Identify which cell holds the provided text, then report its (x, y) central coordinate. 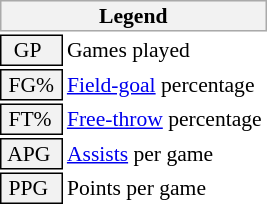
PPG (31, 188)
Field-goal percentage (166, 85)
Games played (166, 50)
APG (31, 154)
FT% (31, 120)
Assists per game (166, 154)
Free-throw percentage (166, 120)
Points per game (166, 188)
Legend (134, 16)
GP (31, 50)
FG% (31, 85)
